For the text-containing cell, return its midpoint in (x, y) coordinate format. 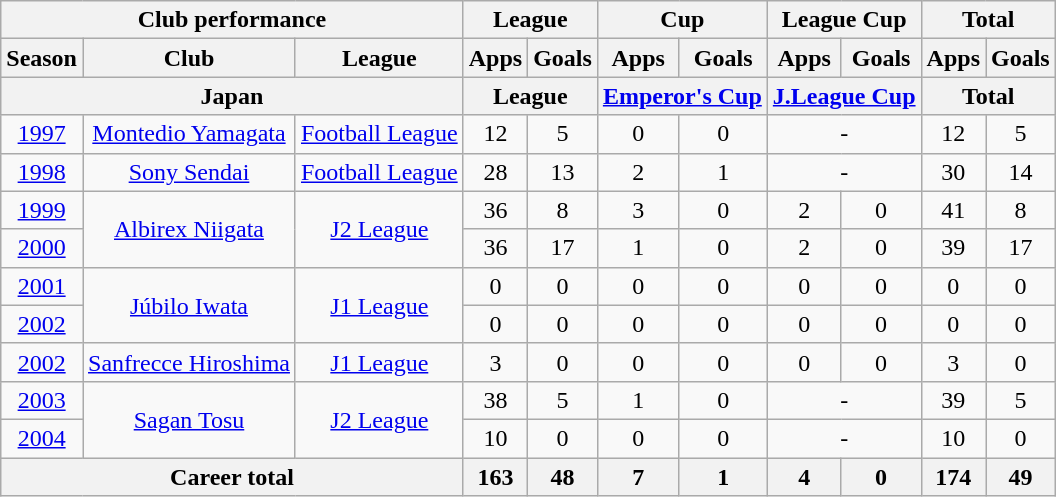
49 (1021, 477)
1997 (42, 134)
Sony Sendai (188, 172)
7 (638, 477)
48 (563, 477)
Club (188, 58)
League Cup (844, 20)
Albirex Niigata (188, 229)
1998 (42, 172)
Sagan Tosu (188, 419)
163 (495, 477)
2001 (42, 286)
2004 (42, 438)
14 (1021, 172)
Cup (682, 20)
Japan (232, 96)
Júbilo Iwata (188, 305)
Club performance (232, 20)
13 (563, 172)
1999 (42, 210)
38 (495, 400)
Montedio Yamagata (188, 134)
2003 (42, 400)
Season (42, 58)
Sanfrecce Hiroshima (188, 362)
174 (953, 477)
2000 (42, 248)
Emperor's Cup (682, 96)
Career total (232, 477)
41 (953, 210)
J.League Cup (844, 96)
30 (953, 172)
28 (495, 172)
4 (804, 477)
